Locate the cell with the specified text and output its (X, Y) center coordinate. 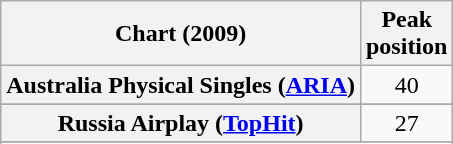
27 (406, 123)
Australia Physical Singles (ARIA) (181, 85)
Chart (2009) (181, 34)
Peakposition (406, 34)
40 (406, 85)
Russia Airplay (TopHit) (181, 123)
